Pinpoint the cell where the given text exists, returning its [x, y] midpoint coordinate. 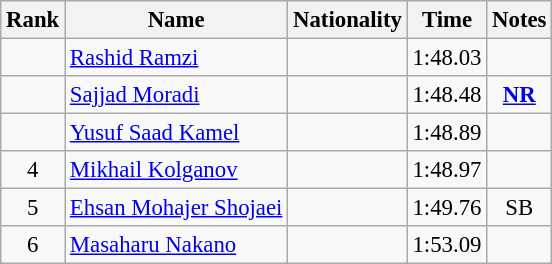
Time [447, 20]
Masaharu Nakano [176, 245]
1:48.97 [447, 170]
Rank [33, 20]
4 [33, 170]
Nationality [348, 20]
1:48.89 [447, 133]
Name [176, 20]
Rashid Ramzi [176, 58]
1:48.03 [447, 58]
Notes [520, 20]
1:48.48 [447, 95]
5 [33, 208]
Sajjad Moradi [176, 95]
1:49.76 [447, 208]
1:53.09 [447, 245]
NR [520, 95]
SB [520, 208]
6 [33, 245]
Yusuf Saad Kamel [176, 133]
Mikhail Kolganov [176, 170]
Ehsan Mohajer Shojaei [176, 208]
